Return (X, Y) of the center of cell containing provided text 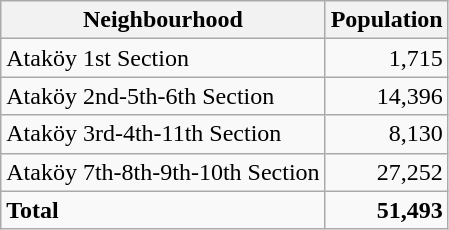
Neighbourhood (163, 20)
14,396 (386, 96)
51,493 (386, 210)
8,130 (386, 134)
Population (386, 20)
Ataköy 3rd-4th-11th Section (163, 134)
1,715 (386, 58)
Ataköy 7th-8th-9th-10th Section (163, 172)
Ataköy 1st Section (163, 58)
Total (163, 210)
Ataköy 2nd-5th-6th Section (163, 96)
27,252 (386, 172)
